Find where the given text appears and provide that cell's center as (x, y) coordinate. 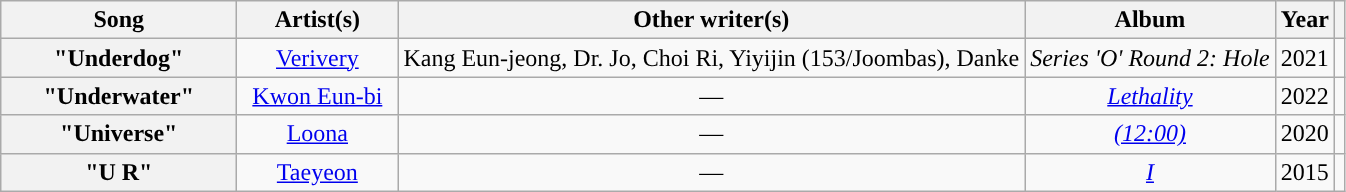
"U R" (119, 172)
Kwon Eun-bi (318, 96)
Series 'O' Round 2: Hole (1150, 58)
Kang Eun-jeong, Dr. Jo, Choi Ri, Yiyijin (153/Joombas), Danke (712, 58)
2022 (1304, 96)
2021 (1304, 58)
Album (1150, 20)
(12:00) (1150, 134)
"Underwater" (119, 96)
2020 (1304, 134)
Other writer(s) (712, 20)
Taeyeon (318, 172)
Artist(s) (318, 20)
"Underdog" (119, 58)
Verivery (318, 58)
2015 (1304, 172)
I (1150, 172)
Loona (318, 134)
Song (119, 20)
"Universe" (119, 134)
Year (1304, 20)
Lethality (1150, 96)
